Capture the cell that displays the provided text and extract its (X, Y) central coordinate. 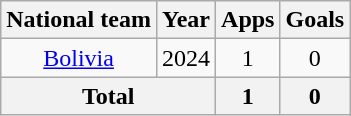
Bolivia (79, 58)
Total (108, 96)
Apps (248, 20)
Goals (315, 20)
National team (79, 20)
Year (186, 20)
2024 (186, 58)
